Detect which cell encompasses the target text, then output its [X, Y] center coordinate. 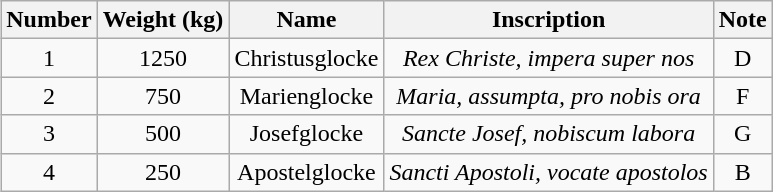
Apostelglocke [306, 172]
F [742, 96]
B [742, 172]
D [742, 58]
1250 [163, 58]
Note [742, 20]
4 [49, 172]
Name [306, 20]
Christusglocke [306, 58]
3 [49, 134]
Number [49, 20]
500 [163, 134]
Weight (kg) [163, 20]
750 [163, 96]
Rex Christe, impera super nos [548, 58]
Sancte Josef, nobiscum labora [548, 134]
Maria, assumpta, pro nobis ora [548, 96]
1 [49, 58]
2 [49, 96]
Sancti Apostoli, vocate apostolos [548, 172]
250 [163, 172]
Inscription [548, 20]
Marienglocke [306, 96]
Josefglocke [306, 134]
G [742, 134]
